Search for the cell housing the specified text and yield its (X, Y) center coordinate. 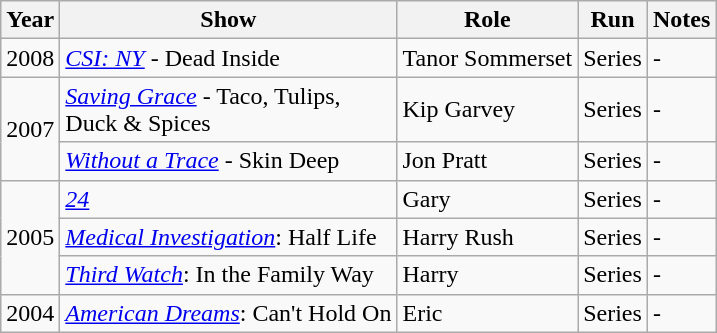
2007 (30, 128)
Saving Grace - Taco, Tulips, Duck & Spices (228, 110)
Show (228, 20)
2004 (30, 313)
Gary (488, 199)
Harry (488, 275)
Run (613, 20)
Without a Trace - Skin Deep (228, 161)
Year (30, 20)
2005 (30, 237)
Kip Garvey (488, 110)
Role (488, 20)
Eric (488, 313)
Third Watch: In the Family Way (228, 275)
Jon Pratt (488, 161)
2008 (30, 58)
American Dreams: Can't Hold On (228, 313)
24 (228, 199)
CSI: NY - Dead Inside (228, 58)
Tanor Sommerset (488, 58)
Medical Investigation: Half Life (228, 237)
Harry Rush (488, 237)
Notes (681, 20)
